Locate the cell with the specified text and output its [X, Y] center coordinate. 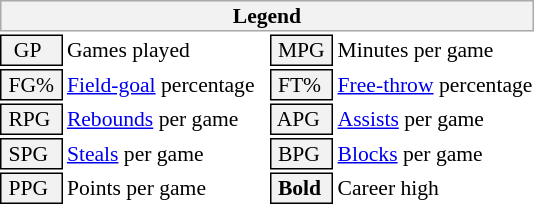
Free-throw percentage [435, 85]
Career high [435, 188]
Assists per game [435, 120]
BPG [302, 154]
PPG [31, 188]
MPG [302, 50]
Blocks per game [435, 154]
Minutes per game [435, 50]
FG% [31, 85]
Legend [267, 16]
Bold [302, 188]
Rebounds per game [166, 120]
Field-goal percentage [166, 85]
SPG [31, 154]
GP [31, 50]
APG [302, 120]
FT% [302, 85]
RPG [31, 120]
Points per game [166, 188]
Games played [166, 50]
Steals per game [166, 154]
